Extract the (x, y) coordinate from the center of the cell holding the provided text.  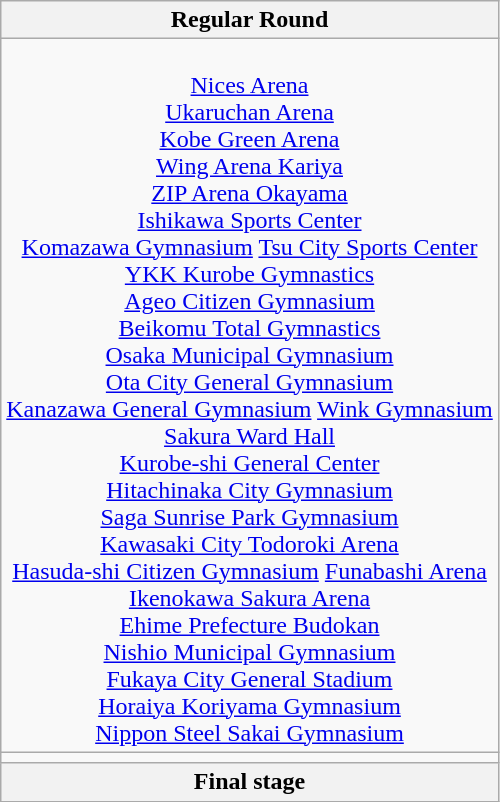
Final stage (250, 782)
Regular Round (250, 20)
